Pinpoint the cell where the given text exists, returning its (X, Y) midpoint coordinate. 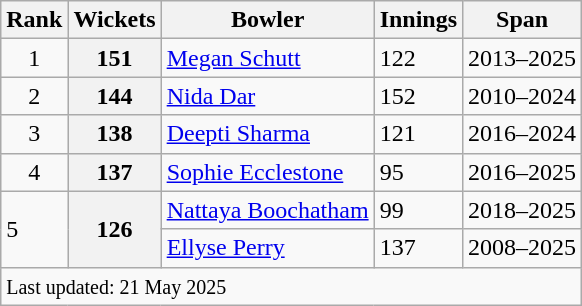
126 (114, 229)
121 (418, 134)
2 (34, 96)
2008–2025 (522, 248)
Rank (34, 20)
152 (418, 96)
Last updated: 21 May 2025 (292, 286)
2013–2025 (522, 58)
95 (418, 172)
4 (34, 172)
Wickets (114, 20)
138 (114, 134)
Nattaya Boochatham (268, 210)
Innings (418, 20)
2016–2025 (522, 172)
Nida Dar (268, 96)
3 (34, 134)
2016–2024 (522, 134)
144 (114, 96)
Sophie Ecclestone (268, 172)
Span (522, 20)
122 (418, 58)
Ellyse Perry (268, 248)
1 (34, 58)
2018–2025 (522, 210)
99 (418, 210)
Megan Schutt (268, 58)
151 (114, 58)
2010–2024 (522, 96)
Bowler (268, 20)
5 (34, 229)
Deepti Sharma (268, 134)
